Output the (X, Y) coordinate of the center of the cell containing the given text.  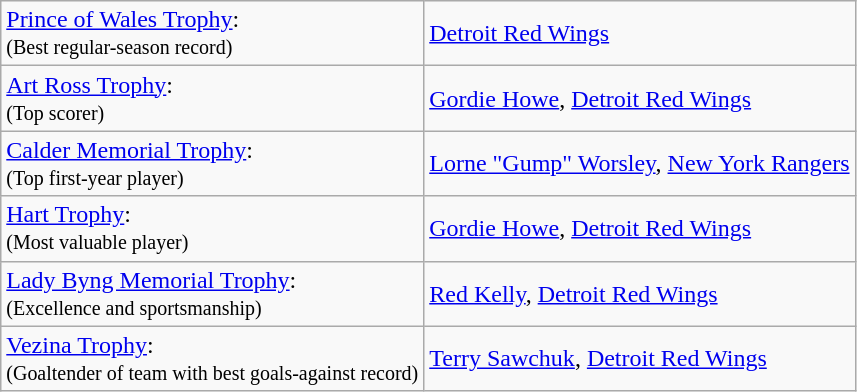
Detroit Red Wings (640, 34)
Calder Memorial Trophy:(Top first-year player) (212, 164)
Vezina Trophy:(Goaltender of team with best goals-against record) (212, 358)
Terry Sawchuk, Detroit Red Wings (640, 358)
Red Kelly, Detroit Red Wings (640, 294)
Prince of Wales Trophy:(Best regular-season record) (212, 34)
Hart Trophy:(Most valuable player) (212, 228)
Lorne "Gump" Worsley, New York Rangers (640, 164)
Art Ross Trophy:(Top scorer) (212, 98)
Lady Byng Memorial Trophy:(Excellence and sportsmanship) (212, 294)
